Output the (X, Y) coordinate of the center of the cell containing the given text.  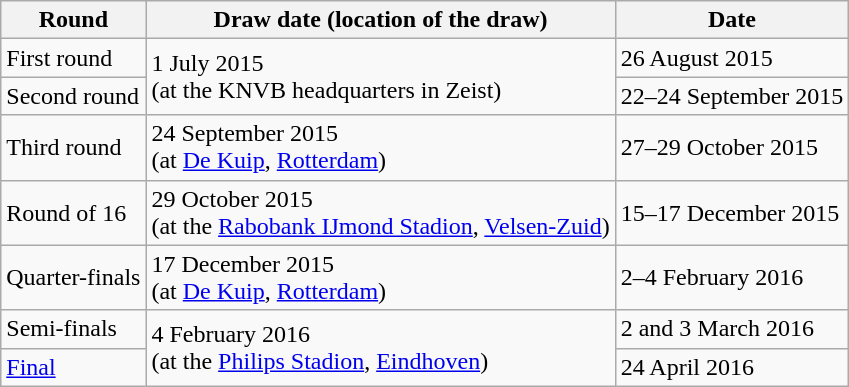
22–24 September 2015 (732, 96)
Round (74, 20)
Quarter-finals (74, 278)
2–4 February 2016 (732, 278)
Semi-finals (74, 329)
1 July 2015(at the KNVB headquarters in Zeist) (380, 77)
Third round (74, 148)
Round of 16 (74, 212)
Date (732, 20)
2 and 3 March 2016 (732, 329)
29 October 2015(at the Rabobank IJmond Stadion, Velsen-Zuid) (380, 212)
First round (74, 58)
26 August 2015 (732, 58)
4 February 2016(at the Philips Stadion, Eindhoven) (380, 348)
24 September 2015(at De Kuip, Rotterdam) (380, 148)
27–29 October 2015 (732, 148)
Final (74, 367)
15–17 December 2015 (732, 212)
Second round (74, 96)
24 April 2016 (732, 367)
17 December 2015(at De Kuip, Rotterdam) (380, 278)
Draw date (location of the draw) (380, 20)
